Locate the cell with the specified text and output its (x, y) center coordinate. 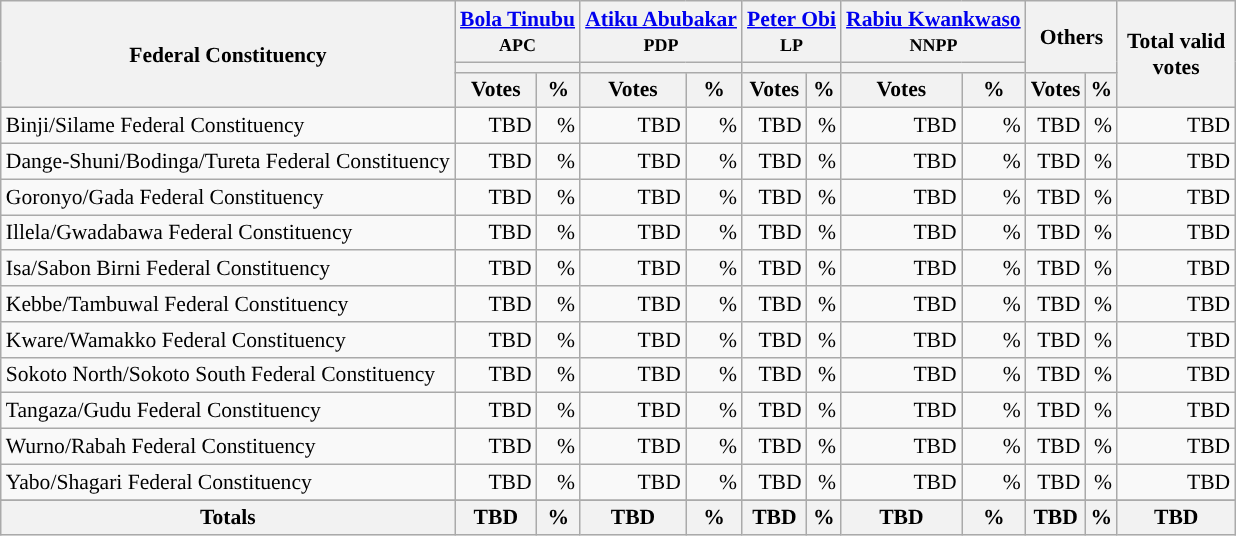
Wurno/Rabah Federal Constituency (228, 447)
Goronyo/Gada Federal Constituency (228, 197)
Others (1072, 36)
Federal Constituency (228, 54)
Rabiu KwankwasoNNPP (934, 32)
Total valid votes (1176, 54)
Dange-Shuni/Bodinga/Tureta Federal Constituency (228, 162)
Atiku AbubakarPDP (661, 32)
Totals (228, 518)
Tangaza/Gudu Federal Constituency (228, 411)
Illela/Gwadabawa Federal Constituency (228, 233)
Sokoto North/Sokoto South Federal Constituency (228, 375)
Isa/Sabon Birni Federal Constituency (228, 269)
Kware/Wamakko Federal Constituency (228, 340)
Peter ObiLP (792, 32)
Binji/Silame Federal Constituency (228, 126)
Yabo/Shagari Federal Constituency (228, 482)
Kebbe/Tambuwal Federal Constituency (228, 304)
Bola TinubuAPC (518, 32)
